Capture the cell that displays the provided text and extract its (X, Y) central coordinate. 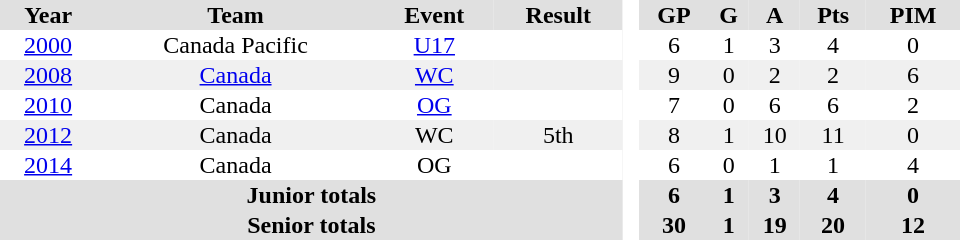
Pts (833, 15)
11 (833, 135)
2008 (48, 75)
U17 (434, 45)
12 (913, 225)
8 (674, 135)
20 (833, 225)
PIM (913, 15)
7 (674, 105)
GP (674, 15)
5th (558, 135)
30 (674, 225)
2012 (48, 135)
2000 (48, 45)
2014 (48, 165)
G (728, 15)
Year (48, 15)
A (774, 15)
19 (774, 225)
Junior totals (312, 195)
Team (236, 15)
10 (774, 135)
Event (434, 15)
Canada Pacific (236, 45)
Result (558, 15)
9 (674, 75)
Senior totals (312, 225)
2010 (48, 105)
